Return [x, y] of the center of cell containing provided text 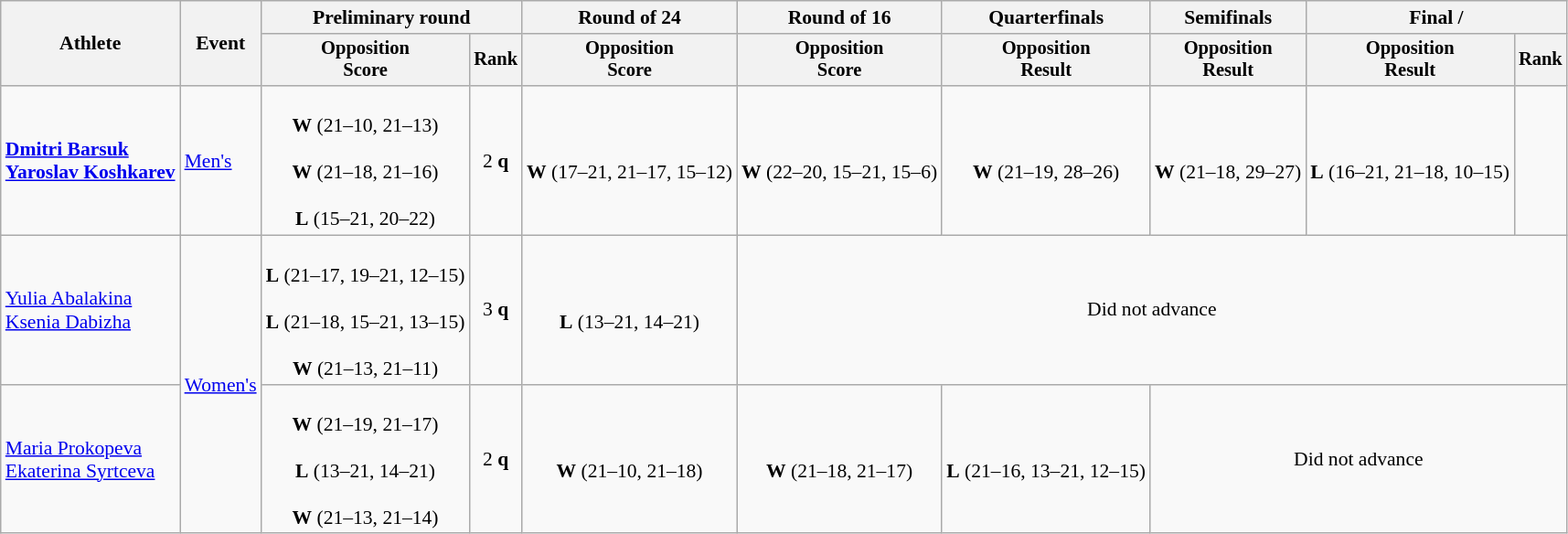
Event [221, 44]
Final / [1435, 17]
L (21–16, 13–21, 12–15) [1046, 459]
Quarterfinals [1046, 17]
W (21–18, 29–27) [1228, 161]
Semifinals [1228, 17]
W (21–19, 21–17)L (13–21, 14–21)W (21–13, 21–14) [366, 459]
L (16–21, 21–18, 10–15) [1410, 161]
Men's [221, 161]
W (21–10, 21–18) [629, 459]
Yulia AbalakinaKsenia Dabizha [91, 311]
3 q [496, 311]
W (17–21, 21–17, 15–12) [629, 161]
Maria ProkopevaEkaterina Syrtceva [91, 459]
Preliminary round [391, 17]
W (21–19, 28–26) [1046, 161]
Round of 16 [839, 17]
Dmitri BarsukYaroslav Koshkarev [91, 161]
L (21–17, 19–21, 12–15)L (21–18, 15–21, 13–15)W (21–13, 21–11) [366, 311]
W (22–20, 15–21, 15–6) [839, 161]
W (21–10, 21–13)W (21–18, 21–16)L (15–21, 20–22) [366, 161]
Round of 24 [629, 17]
Athlete [91, 44]
Women's [221, 385]
L (13–21, 14–21) [629, 311]
W (21–18, 21–17) [839, 459]
